Output the (x, y) coordinate of the center of the cell containing the given text.  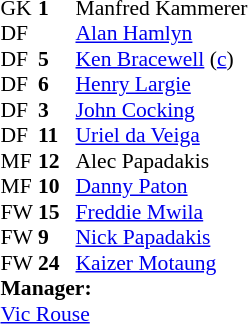
15 (57, 212)
Uriel da Veiga (161, 135)
Nick Papadakis (161, 237)
Kaizer Motaung (161, 263)
5 (57, 59)
9 (57, 237)
24 (57, 263)
Henry Largie (161, 85)
Manager: (124, 289)
John Cocking (161, 110)
12 (57, 161)
Ken Bracewell (c) (161, 59)
Freddie Mwila (161, 212)
10 (57, 187)
11 (57, 135)
Alec Papadakis (161, 161)
Alan Hamlyn (161, 33)
Danny Paton (161, 187)
6 (57, 85)
3 (57, 110)
